Locate the cell with the specified text and output its [x, y] center coordinate. 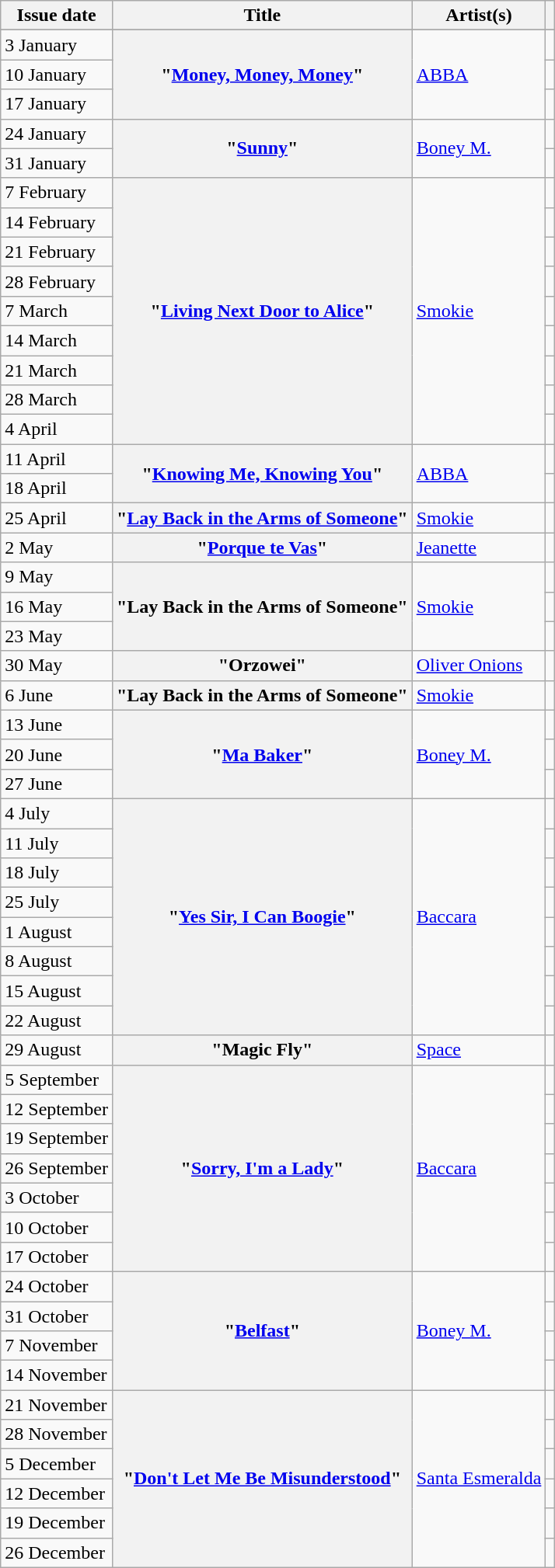
5 December [57, 1464]
17 October [57, 1257]
"Porque te Vas" [262, 548]
14 March [57, 340]
2 May [57, 548]
"Belfast" [262, 1330]
"Magic Fly" [262, 1050]
1 August [57, 932]
4 July [57, 813]
17 January [57, 104]
"Yes Sir, I Can Boogie" [262, 916]
"Orzowei" [262, 666]
21 February [57, 252]
11 April [57, 459]
"Ma Baker" [262, 754]
12 December [57, 1493]
21 November [57, 1405]
"Money, Money, Money" [262, 75]
"Don't Let Me Be Misunderstood" [262, 1479]
15 August [57, 991]
7 February [57, 193]
"Sorry, I'm a Lady" [262, 1168]
"Living Next Door to Alice" [262, 311]
12 September [57, 1109]
20 June [57, 754]
18 April [57, 488]
7 March [57, 311]
28 February [57, 281]
26 December [57, 1552]
7 November [57, 1346]
29 August [57, 1050]
25 April [57, 518]
6 June [57, 695]
9 May [57, 577]
22 August [57, 1020]
3 October [57, 1198]
13 June [57, 725]
28 March [57, 400]
19 December [57, 1523]
27 June [57, 784]
31 January [57, 163]
14 November [57, 1375]
26 September [57, 1168]
21 March [57, 370]
30 May [57, 666]
"Sunny" [262, 148]
19 September [57, 1139]
Title [262, 16]
Artist(s) [479, 16]
4 April [57, 429]
10 October [57, 1227]
28 November [57, 1434]
31 October [57, 1316]
16 May [57, 607]
3 January [57, 45]
10 January [57, 75]
5 September [57, 1080]
25 July [57, 902]
"Knowing Me, Knowing You" [262, 474]
Oliver Onions [479, 666]
18 July [57, 873]
8 August [57, 961]
11 July [57, 843]
Space [479, 1050]
Jeanette [479, 548]
Santa Esmeralda [479, 1479]
14 February [57, 222]
23 May [57, 636]
24 January [57, 134]
24 October [57, 1286]
Issue date [57, 16]
